From the cell containing the given text, extract its center point as [x, y] coordinate. 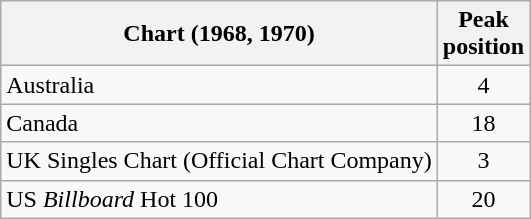
20 [483, 199]
Chart (1968, 1970) [220, 34]
18 [483, 123]
Canada [220, 123]
US Billboard Hot 100 [220, 199]
3 [483, 161]
4 [483, 85]
Australia [220, 85]
UK Singles Chart (Official Chart Company) [220, 161]
Peakposition [483, 34]
